Capture the cell that displays the provided text and extract its (x, y) central coordinate. 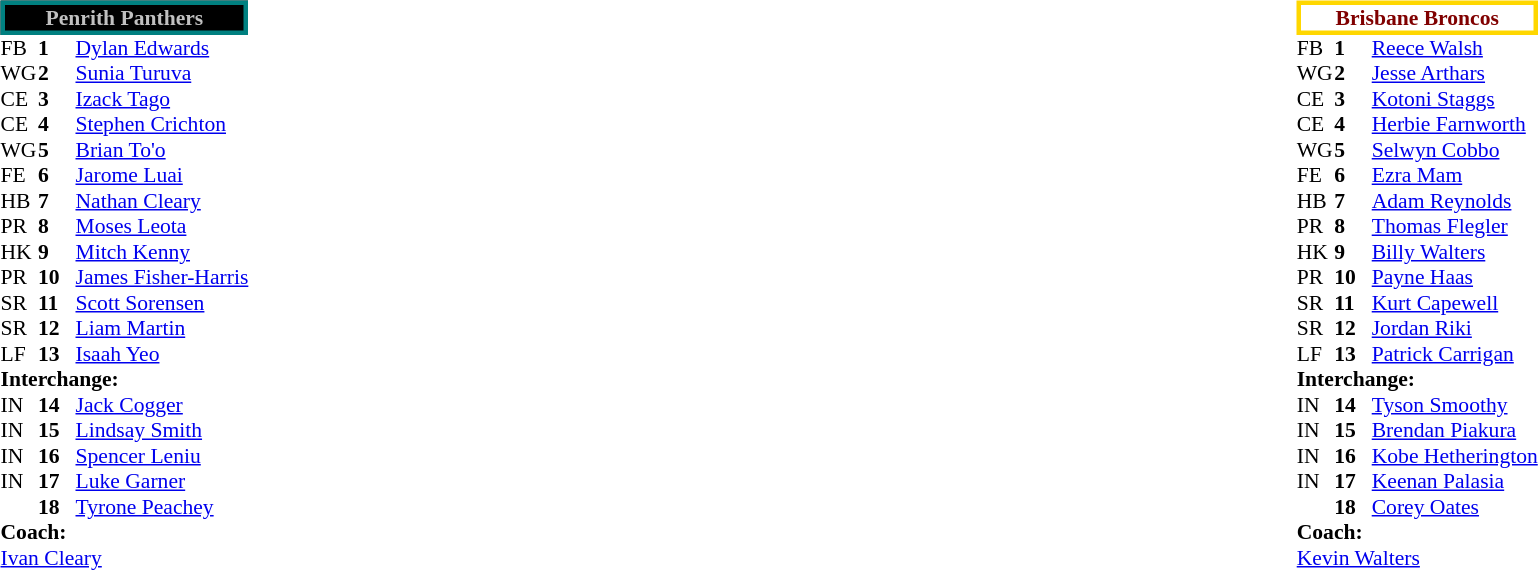
Brisbane Broncos (1418, 17)
Kotoni Staggs (1455, 99)
Brendan Piakura (1455, 431)
Jesse Arthars (1455, 73)
Stephen Crichton (162, 125)
Lindsay Smith (162, 431)
Sunia Turuva (162, 73)
Nathan Cleary (162, 201)
Brian To'o (162, 150)
Penrith Panthers (124, 17)
Scott Sorensen (162, 303)
Reece Walsh (1455, 48)
Kurt Capewell (1455, 303)
Tyson Smoothy (1455, 405)
Moses Leota (162, 227)
Izack Tago (162, 99)
Corey Oates (1455, 507)
Patrick Carrigan (1455, 354)
Isaah Yeo (162, 354)
Luke Garner (162, 481)
Liam Martin (162, 329)
Keenan Palasia (1455, 481)
Jack Cogger (162, 405)
Payne Haas (1455, 277)
Tyrone Peachey (162, 507)
Dylan Edwards (162, 48)
Thomas Flegler (1455, 227)
Adam Reynolds (1455, 201)
Ezra Mam (1455, 175)
Spencer Leniu (162, 456)
Herbie Farnworth (1455, 125)
Mitch Kenny (162, 252)
James Fisher-Harris (162, 277)
Kobe Hetherington (1455, 456)
Selwyn Cobbo (1455, 150)
Jarome Luai (162, 175)
Jordan Riki (1455, 329)
Billy Walters (1455, 252)
